Search for the cell housing the specified text and yield its [X, Y] center coordinate. 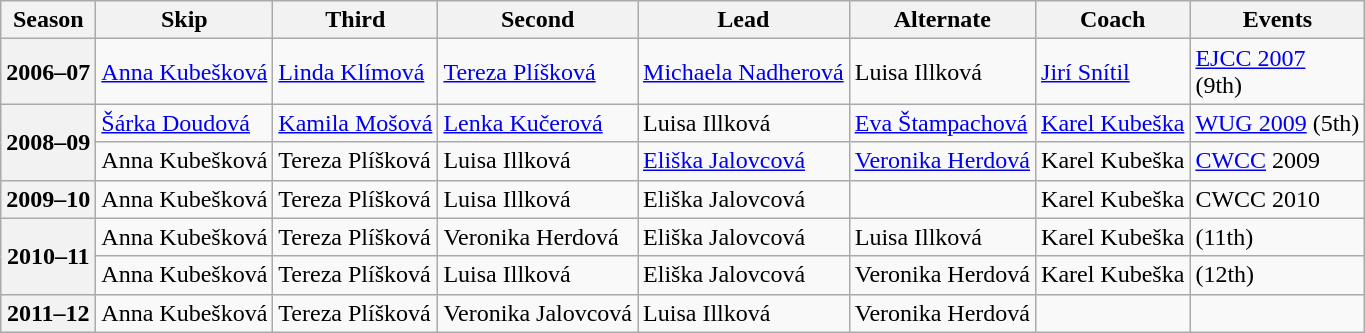
(11th) [1278, 237]
EJCC 2007 (9th) [1278, 72]
Jirí Snítil [1113, 72]
Skip [184, 20]
Events [1278, 20]
WUG 2009 (5th) [1278, 123]
Michaela Nadherová [744, 72]
2009–10 [48, 199]
(12th) [1278, 275]
2006–07 [48, 72]
Kamila Mošová [356, 123]
Second [538, 20]
2008–09 [48, 142]
Third [356, 20]
CWCC 2010 [1278, 199]
Veronika Jalovcová [538, 313]
CWCC 2009 [1278, 161]
Šárka Doudová [184, 123]
Linda Klímová [356, 72]
2011–12 [48, 313]
Lenka Kučerová [538, 123]
Eva Štampachová [942, 123]
Lead [744, 20]
2010–11 [48, 256]
Season [48, 20]
Alternate [942, 20]
Coach [1113, 20]
